Provide the [X, Y] coordinate of the cell's center where the given text is located.  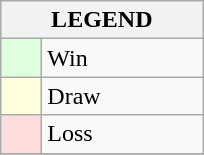
Draw [122, 96]
LEGEND [102, 20]
Win [122, 58]
Loss [122, 134]
